From the cell containing the given text, extract its center point as (x, y) coordinate. 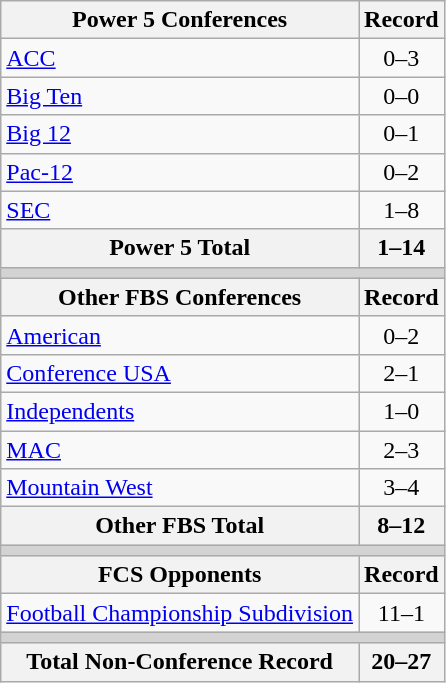
Power 5 Conferences (180, 20)
ACC (180, 58)
SEC (180, 210)
Pac-12 (180, 172)
Total Non-Conference Record (180, 662)
American (180, 335)
Independents (180, 411)
Conference USA (180, 373)
Big Ten (180, 96)
FCS Opponents (180, 575)
3–4 (402, 488)
20–27 (402, 662)
Power 5 Total (180, 248)
2–3 (402, 449)
0–0 (402, 96)
1–8 (402, 210)
Big 12 (180, 134)
2–1 (402, 373)
Other FBS Total (180, 526)
1–14 (402, 248)
1–0 (402, 411)
11–1 (402, 613)
Football Championship Subdivision (180, 613)
8–12 (402, 526)
Other FBS Conferences (180, 297)
Mountain West (180, 488)
0–1 (402, 134)
0–3 (402, 58)
MAC (180, 449)
